Locate the cell with the specified text and output its [x, y] center coordinate. 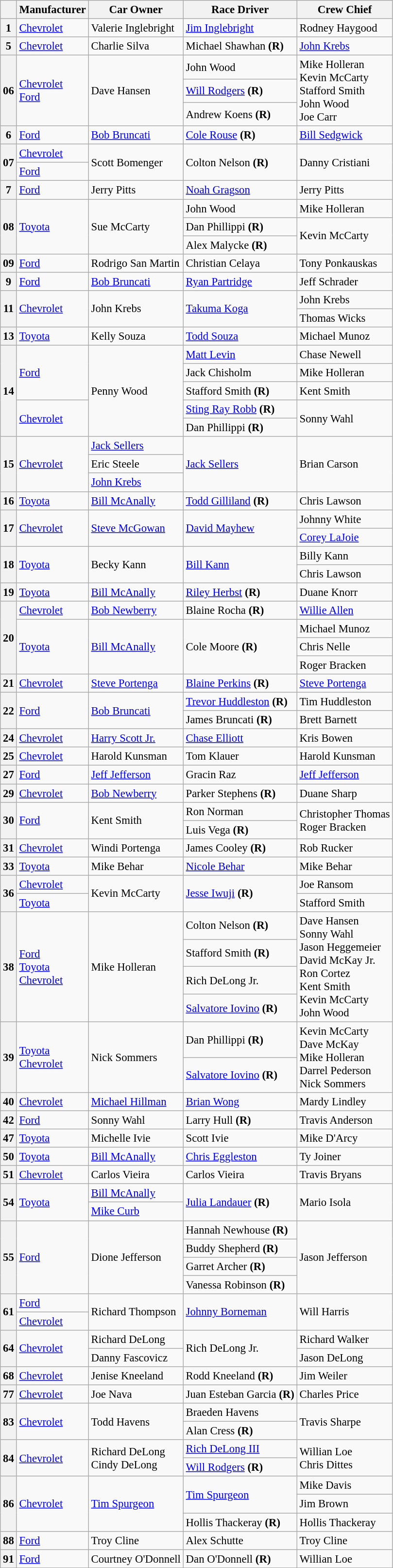
77 [9, 1394]
Thomas Wicks [345, 318]
84 [9, 1458]
Chris Eggleston [240, 1157]
Willian Loe [345, 1559]
Jesse Iwuji (R) [240, 893]
Rob Rucker [345, 848]
Alex Schutte [240, 1540]
Ty Joiner [345, 1157]
91 [9, 1559]
Rodd Kneeland (R) [240, 1376]
17 [9, 528]
Richard DeLong Cindy DeLong [136, 1458]
Sting Ray Robb (R) [240, 409]
1 [9, 28]
Roger Bracken [345, 665]
Billy Kann [345, 556]
Takuma Koga [240, 309]
Will Harris [345, 1312]
Ron Norman [240, 811]
09 [9, 263]
Brian Carson [345, 464]
16 [9, 501]
61 [9, 1312]
Richard DeLong [136, 1340]
Kelly Souza [136, 336]
Parker Stephens (R) [240, 793]
Blaine Perkins (R) [240, 683]
Hollis Thackeray [345, 1522]
Todd Havens [136, 1421]
25 [9, 757]
Trevor Huddleston (R) [240, 702]
Dave Hansen [136, 91]
Nick Sommers [136, 1057]
Mike D'Arcy [345, 1138]
06 [9, 91]
Cole Moore (R) [240, 646]
88 [9, 1540]
Chris Nelle [345, 647]
Danny Cristiani [345, 162]
Duane Sharp [345, 793]
Alex Malycke (R) [240, 245]
James Cooley (R) [240, 848]
Braeden Havens [240, 1412]
Matt Levin [240, 354]
Todd Gilliland (R) [240, 501]
5 [9, 46]
Travis Anderson [345, 1120]
Jeff Schrader [345, 281]
Garret Archer (R) [240, 1266]
Duane Knorr [345, 592]
Manufacturer [52, 10]
Hollis Thackeray (R) [240, 1522]
29 [9, 793]
Rodrigo San Martin [136, 263]
Tom Klauer [240, 757]
Charlie Silva [136, 46]
33 [9, 866]
27 [9, 775]
Alan Cress (R) [240, 1431]
Gracin Raz [240, 775]
Corey LaJoie [345, 537]
Bill Sedgwick [345, 135]
Brian Wong [240, 1102]
07 [9, 162]
Todd Souza [240, 336]
Noah Gragson [240, 190]
Crew Chief [345, 10]
Rich DeLong III [240, 1449]
14 [9, 391]
Johnny White [345, 519]
83 [9, 1421]
36 [9, 893]
38 [9, 967]
Bill Kann [240, 565]
Buddy Shepherd (R) [240, 1248]
Jason Jefferson [345, 1257]
30 [9, 820]
Chase Elliott [240, 738]
Vanessa Robinson (R) [240, 1285]
Michael Shawhan (R) [240, 46]
Race Driver [240, 10]
Richard Walker [345, 1340]
Tim Huddleston [345, 702]
Juan Esteban Garcia (R) [240, 1394]
Luis Vega (R) [240, 830]
Chase Newell [345, 354]
James Bruncati (R) [240, 720]
Rodney Haygood [345, 28]
Christian Celaya [240, 263]
42 [9, 1120]
19 [9, 592]
Mike Holleran Kevin McCarty Stafford Smith John Wood Joe Carr [345, 91]
Sue McCarty [136, 226]
Andrew Koens (R) [240, 115]
Julia Landauer (R) [240, 1202]
Willie Allen [345, 610]
Windi Portenga [136, 848]
Jim Brown [345, 1504]
Harry Scott Jr. [136, 738]
Mike Davis [345, 1486]
Christopher Thomas Roger Bracken [345, 820]
Willian Loe Chris Dittes [345, 1458]
Mario Isola [345, 1202]
6 [9, 135]
Mike Curb [136, 1212]
18 [9, 565]
Courtney O'Donnell [136, 1559]
Dave Hansen Sonny Wahl Jason Heggemeier David McKay Jr. Ron Cortez Kent Smith Kevin McCarty John Wood [345, 967]
86 [9, 1504]
64 [9, 1348]
Dan O'Donnell (R) [240, 1559]
Joe Ransom [345, 885]
50 [9, 1157]
Travis Bryans [345, 1175]
Michael Hillman [136, 1102]
Larry Hull (R) [240, 1120]
Ford Toyota Chevrolet [52, 967]
David Mayhew [240, 528]
Brett Barnett [345, 720]
Kevin McCarty Dave McKay Mike Holleran Darrel Pederson Nick Sommers [345, 1057]
Cole Rouse (R) [240, 135]
40 [9, 1102]
Jim Inglebright [240, 28]
7 [9, 190]
Charles Price [345, 1394]
47 [9, 1138]
Travis Sharpe [345, 1421]
55 [9, 1257]
21 [9, 683]
20 [9, 638]
Joe Nava [136, 1394]
Danny Fascovicz [136, 1358]
Jim Weiler [345, 1376]
Richard Thompson [136, 1312]
15 [9, 464]
Chevrolet Ford [52, 91]
Scott Bomenger [136, 162]
Michelle Ivie [136, 1138]
Blaine Rocha (R) [240, 610]
Tony Ponkauskas [345, 263]
Riley Herbst (R) [240, 592]
9 [9, 281]
Car Owner [136, 10]
Dione Jefferson [136, 1257]
Jack Chisholm [240, 373]
22 [9, 711]
13 [9, 336]
51 [9, 1175]
Becky Kann [136, 565]
Mardy Lindley [345, 1102]
Ryan Partridge [240, 281]
Toyota Chevrolet [52, 1057]
Hannah Newhouse (R) [240, 1230]
31 [9, 848]
Penny Wood [136, 391]
Jason DeLong [345, 1358]
Nicole Behar [240, 866]
Johnny Borneman [240, 1312]
11 [9, 309]
Stafford Smith [345, 903]
08 [9, 226]
24 [9, 738]
Kris Bowen [345, 738]
Steve McGowan [136, 528]
39 [9, 1057]
Scott Ivie [240, 1138]
54 [9, 1202]
Jenise Kneeland [136, 1376]
68 [9, 1376]
Eric Steele [136, 464]
Valerie Inglebright [136, 28]
